Search for the cell housing the specified text and yield its (X, Y) center coordinate. 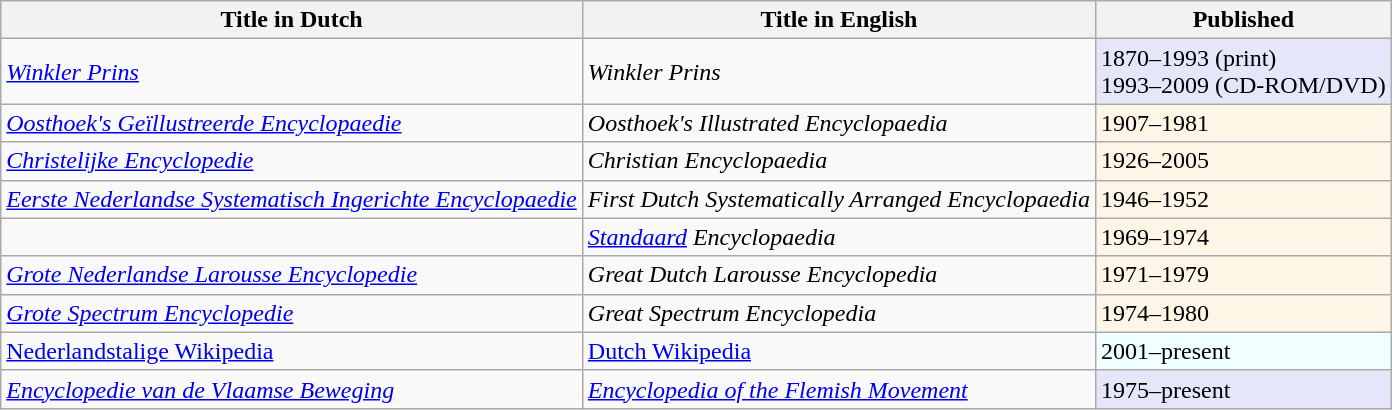
Grote Nederlandse Larousse Encyclopedie (292, 275)
Published (1243, 20)
1971–1979 (1243, 275)
Oosthoek's Geïllustreerde Encyclopaedie (292, 123)
Christian Encyclopaedia (838, 161)
1946–1952 (1243, 199)
Eerste Nederlandse Systematisch Ingerichte Encyclopaedie (292, 199)
1870–1993 (print)1993–2009 (CD-ROM/DVD) (1243, 72)
1975–present (1243, 389)
Christelijke Encyclopedie (292, 161)
1907–1981 (1243, 123)
Encyclopedie van de Vlaamse Beweging (292, 389)
Great Dutch Larousse Encyclopedia (838, 275)
1926–2005 (1243, 161)
Title in Dutch (292, 20)
1969–1974 (1243, 237)
Title in English (838, 20)
Oosthoek's Illustrated Encyclopaedia (838, 123)
2001–present (1243, 351)
Nederlandstalige Wikipedia (292, 351)
First Dutch Systematically Arranged Encyclopaedia (838, 199)
1974–1980 (1243, 313)
Standaard Encyclopaedia (838, 237)
Great Spectrum Encyclopedia (838, 313)
Encyclopedia of the Flemish Movement (838, 389)
Grote Spectrum Encyclopedie (292, 313)
Dutch Wikipedia (838, 351)
